Identify which cell holds the provided text, then report its (x, y) central coordinate. 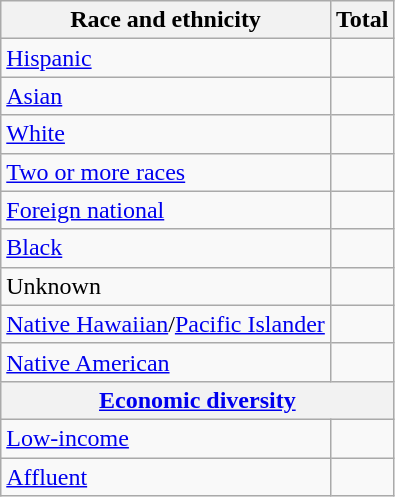
Two or more races (166, 172)
Economic diversity (198, 400)
Foreign national (166, 210)
Hispanic (166, 58)
Native American (166, 362)
Race and ethnicity (166, 20)
Asian (166, 96)
Low-income (166, 438)
Unknown (166, 286)
White (166, 134)
Total (362, 20)
Affluent (166, 477)
Black (166, 248)
Native Hawaiian/Pacific Islander (166, 324)
